Capture the cell that displays the provided text and extract its [x, y] central coordinate. 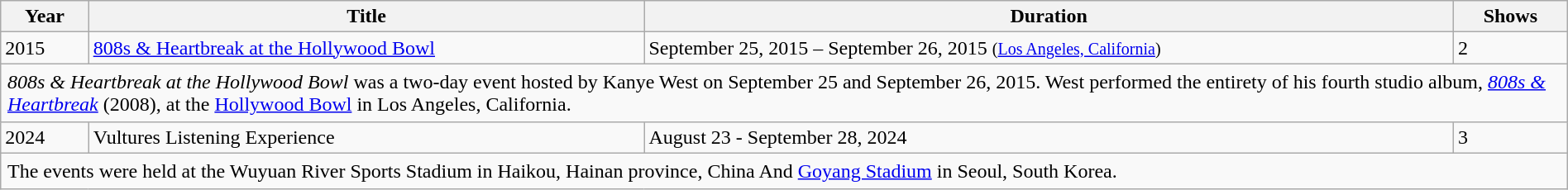
Year [45, 17]
Vultures Listening Experience [366, 137]
Title [366, 17]
Shows [1510, 17]
3 [1510, 137]
2015 [45, 48]
September 25, 2015 – September 26, 2015 (Los Angeles, California) [1049, 48]
The events were held at the Wuyuan River Sports Stadium in Haikou, Hainan province, China And Goyang Stadium in Seoul, South Korea. [784, 171]
August 23 - September 28, 2024 [1049, 137]
2 [1510, 48]
808s & Heartbreak at the Hollywood Bowl [366, 48]
2024 [45, 137]
Duration [1049, 17]
